Capture the cell that displays the provided text and extract its [X, Y] central coordinate. 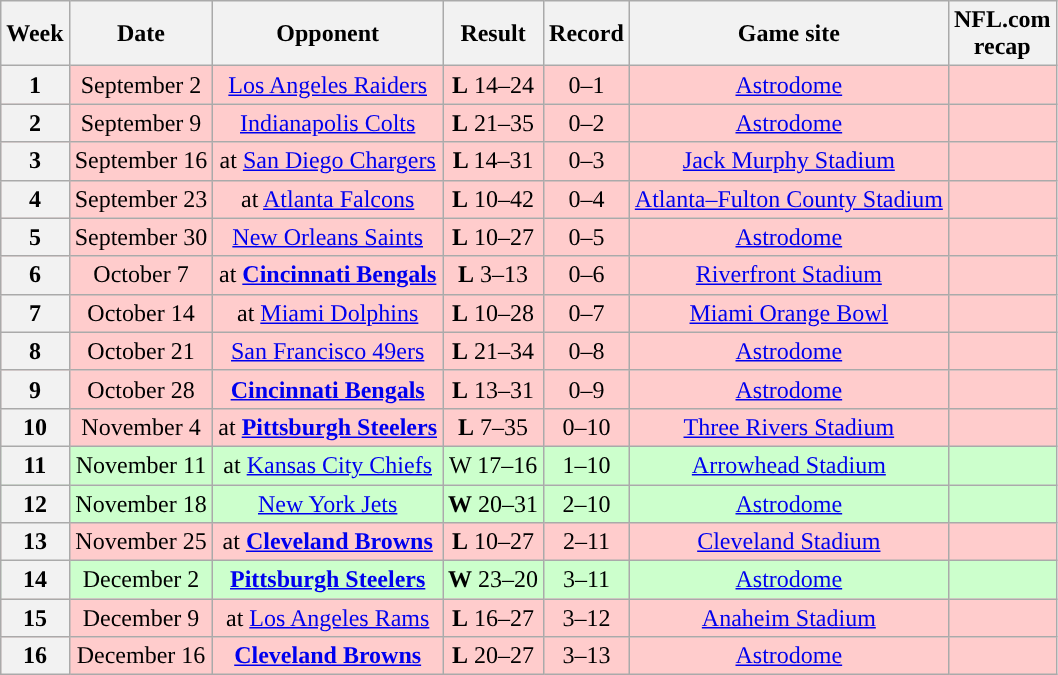
Date [141, 34]
0–3 [587, 161]
L 3–13 [494, 275]
16 [35, 656]
6 [35, 275]
L 10–28 [494, 313]
14 [35, 580]
December 9 [141, 618]
L 21–34 [494, 351]
5 [35, 237]
Riverfront Stadium [788, 275]
September 23 [141, 199]
1 [35, 85]
0–8 [587, 351]
8 [35, 351]
L 21–35 [494, 123]
W 20–31 [494, 503]
0–10 [587, 427]
3–11 [587, 580]
Arrowhead Stadium [788, 465]
3 [35, 161]
11 [35, 465]
San Francisco 49ers [328, 351]
Cleveland Stadium [788, 542]
September 30 [141, 237]
September 16 [141, 161]
at Atlanta Falcons [328, 199]
October 14 [141, 313]
Miami Orange Bowl [788, 313]
0–9 [587, 389]
3–12 [587, 618]
October 28 [141, 389]
L 10–42 [494, 199]
Anaheim Stadium [788, 618]
W 17–16 [494, 465]
Jack Murphy Stadium [788, 161]
November 11 [141, 465]
2–11 [587, 542]
December 16 [141, 656]
L 7–35 [494, 427]
7 [35, 313]
at Cincinnati Bengals [328, 275]
at Kansas City Chiefs [328, 465]
September 2 [141, 85]
2–10 [587, 503]
Result [494, 34]
Pittsburgh Steelers [328, 580]
12 [35, 503]
New Orleans Saints [328, 237]
9 [35, 389]
at Pittsburgh Steelers [328, 427]
0–1 [587, 85]
L 14–24 [494, 85]
W 23–20 [494, 580]
December 2 [141, 580]
November 25 [141, 542]
NFL.comrecap [1002, 34]
Atlanta–Fulton County Stadium [788, 199]
New York Jets [328, 503]
Cleveland Browns [328, 656]
0–2 [587, 123]
0–4 [587, 199]
L 20–27 [494, 656]
0–5 [587, 237]
Cincinnati Bengals [328, 389]
4 [35, 199]
Los Angeles Raiders [328, 85]
13 [35, 542]
Week [35, 34]
0–6 [587, 275]
Opponent [328, 34]
at Cleveland Browns [328, 542]
10 [35, 427]
3–13 [587, 656]
at Los Angeles Rams [328, 618]
at Miami Dolphins [328, 313]
1–10 [587, 465]
Game site [788, 34]
November 18 [141, 503]
November 4 [141, 427]
2 [35, 123]
15 [35, 618]
L 16–27 [494, 618]
0–7 [587, 313]
October 7 [141, 275]
Three Rivers Stadium [788, 427]
Indianapolis Colts [328, 123]
at San Diego Chargers [328, 161]
Record [587, 34]
L 14–31 [494, 161]
September 9 [141, 123]
October 21 [141, 351]
L 13–31 [494, 389]
